Scan for the cell matching the given text and deliver its [X, Y] coordinate at center. 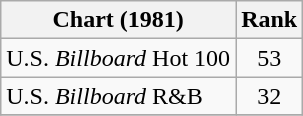
U.S. Billboard R&B [118, 96]
Chart (1981) [118, 20]
Rank [270, 20]
53 [270, 58]
32 [270, 96]
U.S. Billboard Hot 100 [118, 58]
